For the text-containing cell, return its midpoint in (x, y) coordinate format. 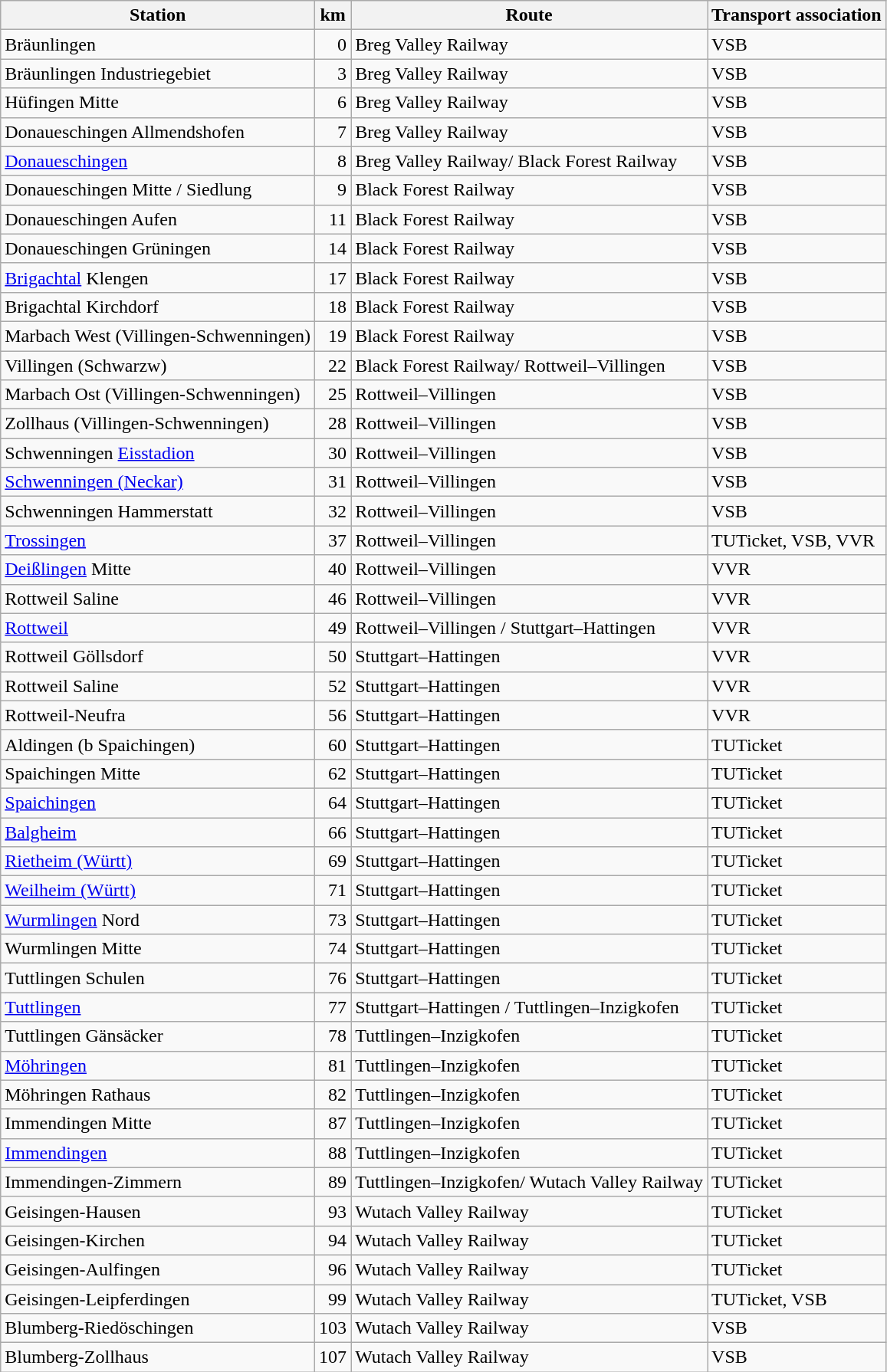
37 (333, 540)
8 (333, 161)
56 (333, 715)
Geisingen-Kirchen (158, 1240)
TUTicket, VSB, VVR (797, 540)
Deißlingen Mitte (158, 569)
Rottweil-Neufra (158, 715)
96 (333, 1269)
Tuttlingen Gänsäcker (158, 1036)
60 (333, 744)
32 (333, 511)
Tuttlingen–Inzigkofen/ Wutach Valley Railway (529, 1182)
TUTicket, VSB (797, 1299)
Blumberg-Riedöschingen (158, 1328)
94 (333, 1240)
Route (529, 15)
69 (333, 862)
Schwenningen (Neckar) (158, 482)
Immendingen (158, 1153)
Schwenningen Hammerstatt (158, 511)
82 (333, 1095)
14 (333, 248)
52 (333, 686)
Brigachtal Klengen (158, 277)
Brigachtal Kirchdorf (158, 307)
76 (333, 978)
11 (333, 219)
77 (333, 1007)
71 (333, 891)
Zollhaus (Villingen-Schwenningen) (158, 424)
93 (333, 1211)
89 (333, 1182)
Schwenningen Eisstadion (158, 453)
Station (158, 15)
Spaichingen (158, 803)
Wurmlingen Nord (158, 920)
Donaueschingen Aufen (158, 219)
Möhringen Rathaus (158, 1095)
6 (333, 103)
Donaueschingen Grüningen (158, 248)
Geisingen-Leipferdingen (158, 1299)
19 (333, 336)
Aldingen (b Spaichingen) (158, 744)
Donaueschingen Allmendshofen (158, 132)
Möhringen (158, 1065)
17 (333, 277)
Spaichingen Mitte (158, 773)
Bräunlingen (158, 44)
7 (333, 132)
50 (333, 657)
Wurmlingen Mitte (158, 949)
107 (333, 1357)
18 (333, 307)
Stuttgart–Hattingen / Tuttlingen–Inzigkofen (529, 1007)
km (333, 15)
78 (333, 1036)
Transport association (797, 15)
103 (333, 1328)
Geisingen-Aulfingen (158, 1269)
Immendingen-Zimmern (158, 1182)
88 (333, 1153)
64 (333, 803)
25 (333, 395)
31 (333, 482)
Immendingen Mitte (158, 1124)
Rottweil Göllsdorf (158, 657)
Rottweil (158, 628)
Hüfingen Mitte (158, 103)
Tuttlingen Schulen (158, 978)
Tuttlingen (158, 1007)
28 (333, 424)
Blumberg-Zollhaus (158, 1357)
99 (333, 1299)
Donaueschingen Mitte / Siedlung (158, 190)
22 (333, 366)
Donaueschingen (158, 161)
Villingen (Schwarzw) (158, 366)
Geisingen-Hausen (158, 1211)
Black Forest Railway/ Rottweil–Villingen (529, 366)
Bräunlingen Industriegebiet (158, 74)
87 (333, 1124)
30 (333, 453)
0 (333, 44)
9 (333, 190)
Breg Valley Railway/ Black Forest Railway (529, 161)
Rietheim (Württ) (158, 862)
40 (333, 569)
49 (333, 628)
73 (333, 920)
74 (333, 949)
62 (333, 773)
Marbach Ost (Villingen-Schwenningen) (158, 395)
81 (333, 1065)
66 (333, 832)
Rottweil–Villingen / Stuttgart–Hattingen (529, 628)
Marbach West (Villingen-Schwenningen) (158, 336)
Weilheim (Württ) (158, 891)
Balgheim (158, 832)
Trossingen (158, 540)
3 (333, 74)
46 (333, 599)
